Locate the cell with the specified text and output its [x, y] center coordinate. 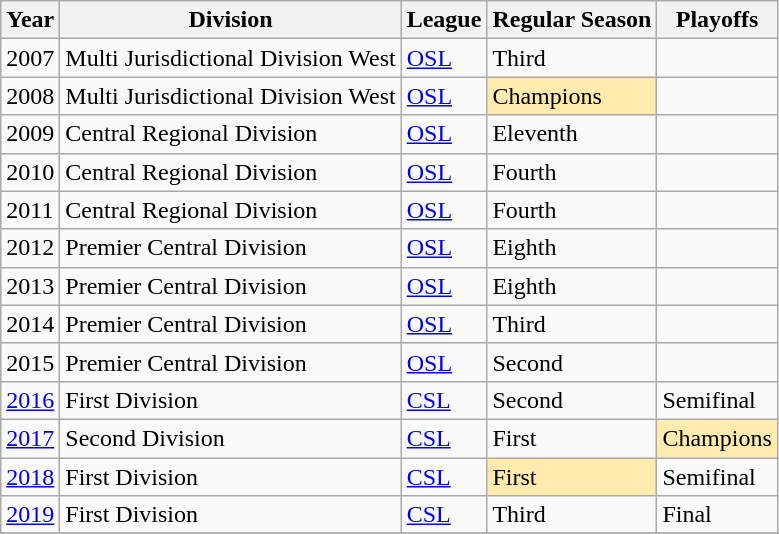
2016 [30, 400]
2009 [30, 134]
2013 [30, 286]
Year [30, 20]
2007 [30, 58]
Division [230, 20]
Second Division [230, 438]
2014 [30, 324]
2012 [30, 248]
League [444, 20]
2011 [30, 210]
Playoffs [717, 20]
Final [717, 515]
2008 [30, 96]
2017 [30, 438]
2019 [30, 515]
Eleventh [572, 134]
2015 [30, 362]
2018 [30, 477]
2010 [30, 172]
Regular Season [572, 20]
